Provide the (x, y) coordinate of the cell's center where the given text is located.  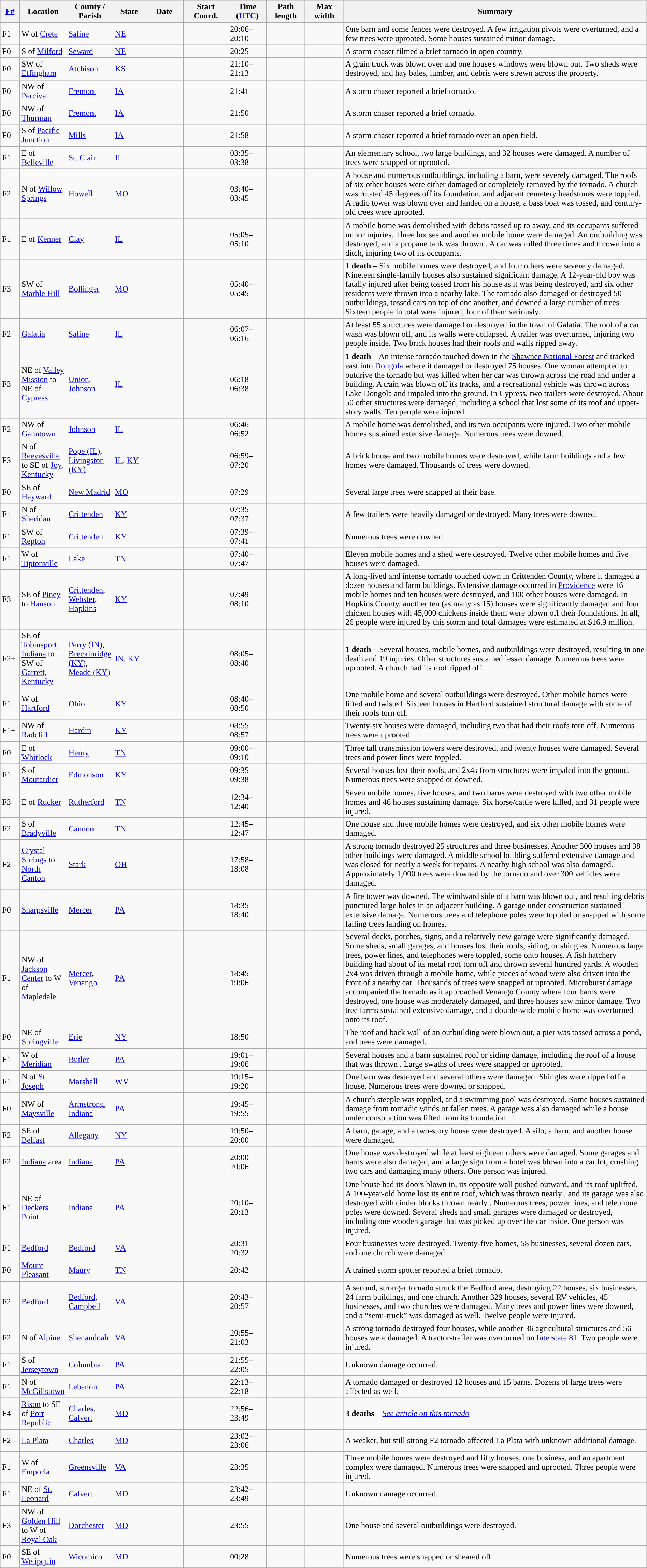
12:34–12:40 (248, 802)
Indiana area (43, 1162)
St. Clair (90, 158)
S of Jerseytown (43, 1364)
Date (164, 12)
05:05–05:10 (248, 239)
08:55–08:57 (248, 731)
Wicomico (90, 1557)
IL, KY (129, 461)
One barn was destroyed and several others were damaged. Shingles were ripped off a house. Numerous trees were downed or snapped. (495, 1082)
NW of Ganntown (43, 429)
12:45–12:47 (248, 828)
Sharpsville (43, 910)
S of Bradyville (43, 828)
Greensville (90, 1467)
06:59–07:20 (248, 461)
Perry (IN), Breckinridge (KY), Meade (KY) (90, 658)
Crittenden, Webster, Hopkins (90, 599)
OH (129, 864)
20:42 (248, 1270)
06:46–06:52 (248, 429)
NW of Maysville (43, 1108)
N of Sheridan (43, 514)
00:28 (248, 1557)
Howell (90, 194)
23:55 (248, 1525)
Lebanon (90, 1387)
N of St. Joseph (43, 1082)
18:35–18:40 (248, 910)
Four businesses were destroyed. Twenty-five homes, 58 businesses, several dozen cars, and one church were damaged. (495, 1248)
SW of Marble Hill (43, 289)
21:50 (248, 113)
NW of Radcliff (43, 731)
19:15–19:20 (248, 1082)
F1+ (10, 731)
La Plata (43, 1440)
Atchison (90, 69)
08:05–08:40 (248, 658)
Ohio (90, 704)
A storm chaser reported a brief tornado over an open field. (495, 135)
20:31–20:32 (248, 1248)
One barn and some fences were destroyed. A few irrigation pivots were overturned, and a few trees were uprooted. Some houses sustained minor damage. (495, 33)
Union, Johnson (90, 384)
E of Belleville (43, 158)
Summary (495, 12)
Butler (90, 1060)
Three tall transmission towers were destroyed, and twenty houses were damaged. Several trees and power lines were toppled. (495, 752)
Shenandoah (90, 1338)
NE of Deckers Point (43, 1207)
State (129, 12)
05:40–05:45 (248, 289)
Allegany (90, 1135)
N of McGillstown (43, 1387)
Calvert (90, 1494)
W of Meridian (43, 1060)
07:29 (248, 492)
20:55–21:03 (248, 1338)
A storm chaser filmed a brief tornado in open country. (495, 51)
Crystal Springs to North Canton (43, 864)
County / Parish (90, 12)
E of Kenner (43, 239)
Path length (286, 12)
21:55–22:05 (248, 1364)
A mobile home was demolished, and its two occupants were injured. Two other mobile homes sustained extensive damage. Numerous trees were downed. (495, 429)
03:40–03:45 (248, 194)
Charles, Calvert (90, 1413)
W of Crete (43, 33)
A tornado damaged or destroyed 12 houses and 15 barns. Dozens of large trees were affected as well. (495, 1387)
Armstrong, Indiana (90, 1108)
Several large trees were snapped at their base. (495, 492)
09:35–09:38 (248, 775)
Charles (90, 1440)
NE of Valley Mission to NE of Cypress (43, 384)
19:45–19:55 (248, 1108)
Rison to SE of Port Republic (43, 1413)
Dorchester (90, 1525)
03:35–03:38 (248, 158)
KS (129, 69)
SE of Piney to Hanson (43, 599)
07:40–07:47 (248, 559)
NW of Jackson Center to W of Mapledale (43, 978)
One house and several outbuildings were destroyed. (495, 1525)
A few trailers were heavily damaged or destroyed. Many trees were downed. (495, 514)
19:50–20:00 (248, 1135)
23:02–23:06 (248, 1440)
E of Whitlock (43, 752)
SE of Hayward (43, 492)
Edmonson (90, 775)
Eleven mobile homes and a shed were destroyed. Twelve other mobile homes and five houses were damaged. (495, 559)
18:45–19:06 (248, 978)
F# (10, 12)
Clay (90, 239)
NW of Thurman (43, 113)
A trained storm spotter reported a brief tornado. (495, 1270)
S of Pacific Junction (43, 135)
20:00–20:06 (248, 1162)
21:58 (248, 135)
Mount Pleasant (43, 1270)
NE of St. Leonard (43, 1494)
Max width (324, 12)
W of Tiptonville (43, 559)
F4 (10, 1413)
Maury (90, 1270)
N of Willow Springs (43, 194)
20:43–20:57 (248, 1301)
23:35 (248, 1467)
09:00–09:10 (248, 752)
06:07–06:16 (248, 334)
23:42–23:49 (248, 1494)
Cannon (90, 828)
20:25 (248, 51)
Rutherford (90, 802)
19:01–19:06 (248, 1060)
Twenty-six houses were damaged, including two that had their roofs torn off. Numerous trees were uprooted. (495, 731)
SE of Belfast (43, 1135)
Numerous trees were downed. (495, 537)
18:50 (248, 1037)
The roof and back wall of an outbuilding were blown out, a pier was tossed across a pond, and trees were damaged. (495, 1037)
F2+ (10, 658)
Pope (IL), Livingston (KY) (90, 461)
Hardin (90, 731)
WV (129, 1082)
A brick house and two mobile homes were destroyed, while farm buildings and a few homes were damaged. Thousands of trees were downed. (495, 461)
Henry (90, 752)
W of Hartford (43, 704)
3 deaths – See article on this tornado (495, 1413)
Location (43, 12)
Time (UTC) (248, 12)
20:10–20:13 (248, 1207)
07:35–07:37 (248, 514)
Stark (90, 864)
SW of Effingham (43, 69)
21:41 (248, 91)
Lake (90, 559)
Bedford, Campbell (90, 1301)
Marshall (90, 1082)
N of Reevesville to SE of Joy, Kentucky (43, 461)
NW of Percival (43, 91)
Mills (90, 135)
07:49–08:10 (248, 599)
Start Coord. (205, 12)
E of Rucker (43, 802)
S of Milford (43, 51)
New Madrid (90, 492)
A weaker, but still strong F2 tornado affected La Plata with unknown additional damage. (495, 1440)
SW of Repton (43, 537)
Columbia (90, 1364)
Erie (90, 1037)
Seward (90, 51)
17:58–18:08 (248, 864)
22:13–22:18 (248, 1387)
Several houses lost their roofs, and 2x4s from structures were impaled into the ground. Numerous trees were snapped or downed. (495, 775)
One house and three mobile homes were destroyed, and six other mobile homes were damaged. (495, 828)
Numerous trees were snapped or sheared off. (495, 1557)
Johnson (90, 429)
NE of Springville (43, 1037)
S of Moutardier (43, 775)
Mercer (90, 910)
W of Emporia (43, 1467)
A barn, garage, and a two-story house were destroyed. A silo, a barn, and another house were damaged. (495, 1135)
IN, KY (129, 658)
Mercer, Venango (90, 978)
An elementary school, two large buildings, and 32 houses were damaged. A number of trees were snapped or uprooted. (495, 158)
SE of Wetipquin (43, 1557)
NW of Golden Hill to W of Royal Oak (43, 1525)
Bollinger (90, 289)
08:40–08:50 (248, 704)
Galatia (43, 334)
SE of Tobinsport, Indiana to SW of Garrett, Kentucky (43, 658)
N of Alpine (43, 1338)
21:10–21:13 (248, 69)
20:06–20:10 (248, 33)
06:18–06:38 (248, 384)
07:39–07:41 (248, 537)
22:56–23:49 (248, 1413)
